Capture the cell that displays the provided text and extract its (x, y) central coordinate. 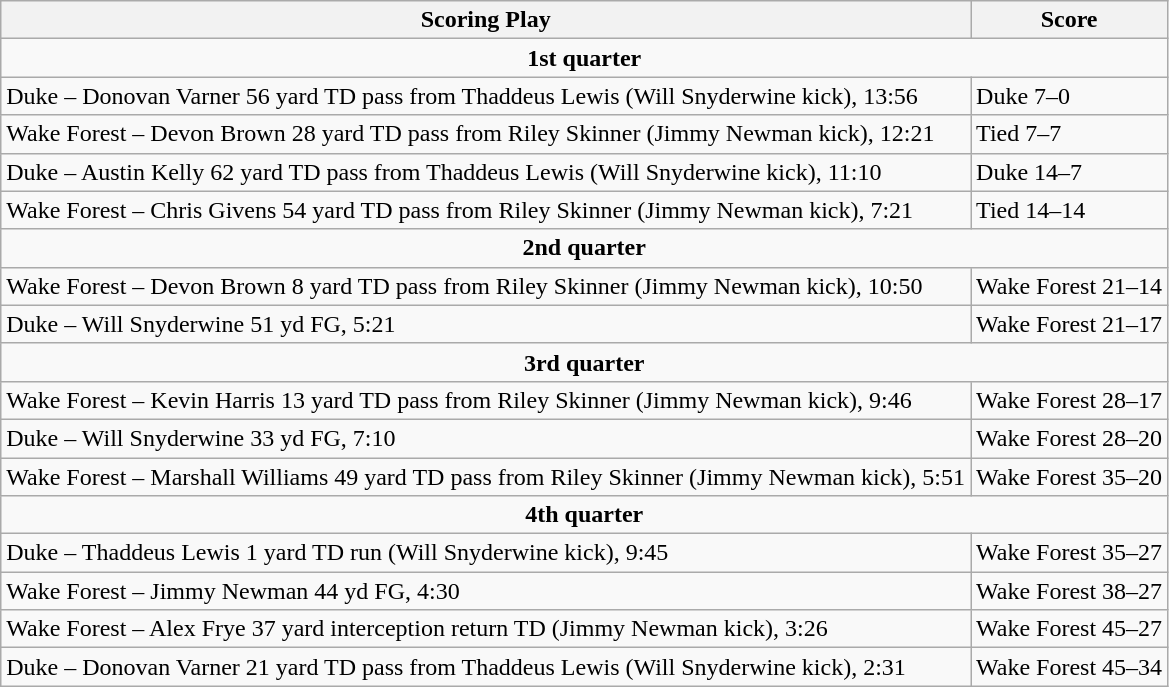
Wake Forest – Alex Frye 37 yard interception return TD (Jimmy Newman kick), 3:26 (486, 629)
Score (1070, 20)
Wake Forest – Marshall Williams 49 yard TD pass from Riley Skinner (Jimmy Newman kick), 5:51 (486, 477)
Duke – Will Snyderwine 51 yd FG, 5:21 (486, 324)
Duke 14–7 (1070, 172)
Wake Forest 28–17 (1070, 400)
Tied 14–14 (1070, 210)
1st quarter (584, 58)
Wake Forest 21–14 (1070, 286)
Wake Forest – Chris Givens 54 yard TD pass from Riley Skinner (Jimmy Newman kick), 7:21 (486, 210)
2nd quarter (584, 248)
Wake Forest 45–34 (1070, 667)
Duke – Will Snyderwine 33 yd FG, 7:10 (486, 438)
Wake Forest – Jimmy Newman 44 yd FG, 4:30 (486, 591)
Wake Forest 35–20 (1070, 477)
Duke – Thaddeus Lewis 1 yard TD run (Will Snyderwine kick), 9:45 (486, 553)
Scoring Play (486, 20)
Tied 7–7 (1070, 134)
4th quarter (584, 515)
Wake Forest 35–27 (1070, 553)
Wake Forest 38–27 (1070, 591)
Wake Forest – Kevin Harris 13 yard TD pass from Riley Skinner (Jimmy Newman kick), 9:46 (486, 400)
Wake Forest 28–20 (1070, 438)
Duke 7–0 (1070, 96)
Wake Forest – Devon Brown 28 yard TD pass from Riley Skinner (Jimmy Newman kick), 12:21 (486, 134)
Duke – Donovan Varner 21 yard TD pass from Thaddeus Lewis (Will Snyderwine kick), 2:31 (486, 667)
3rd quarter (584, 362)
Duke – Donovan Varner 56 yard TD pass from Thaddeus Lewis (Will Snyderwine kick), 13:56 (486, 96)
Wake Forest – Devon Brown 8 yard TD pass from Riley Skinner (Jimmy Newman kick), 10:50 (486, 286)
Duke – Austin Kelly 62 yard TD pass from Thaddeus Lewis (Will Snyderwine kick), 11:10 (486, 172)
Wake Forest 21–17 (1070, 324)
Wake Forest 45–27 (1070, 629)
